Return (X, Y) of the center of cell containing provided text 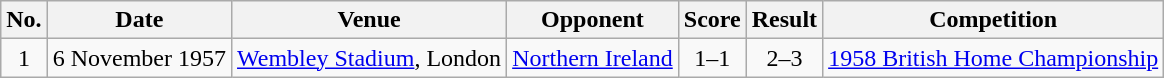
Northern Ireland (593, 58)
Opponent (593, 20)
Date (139, 20)
1 (24, 58)
Venue (370, 20)
Competition (994, 20)
Score (712, 20)
No. (24, 20)
1958 British Home Championship (994, 58)
2–3 (784, 58)
1–1 (712, 58)
Wembley Stadium, London (370, 58)
6 November 1957 (139, 58)
Result (784, 20)
